Scan for the cell matching the given text and deliver its [x, y] coordinate at center. 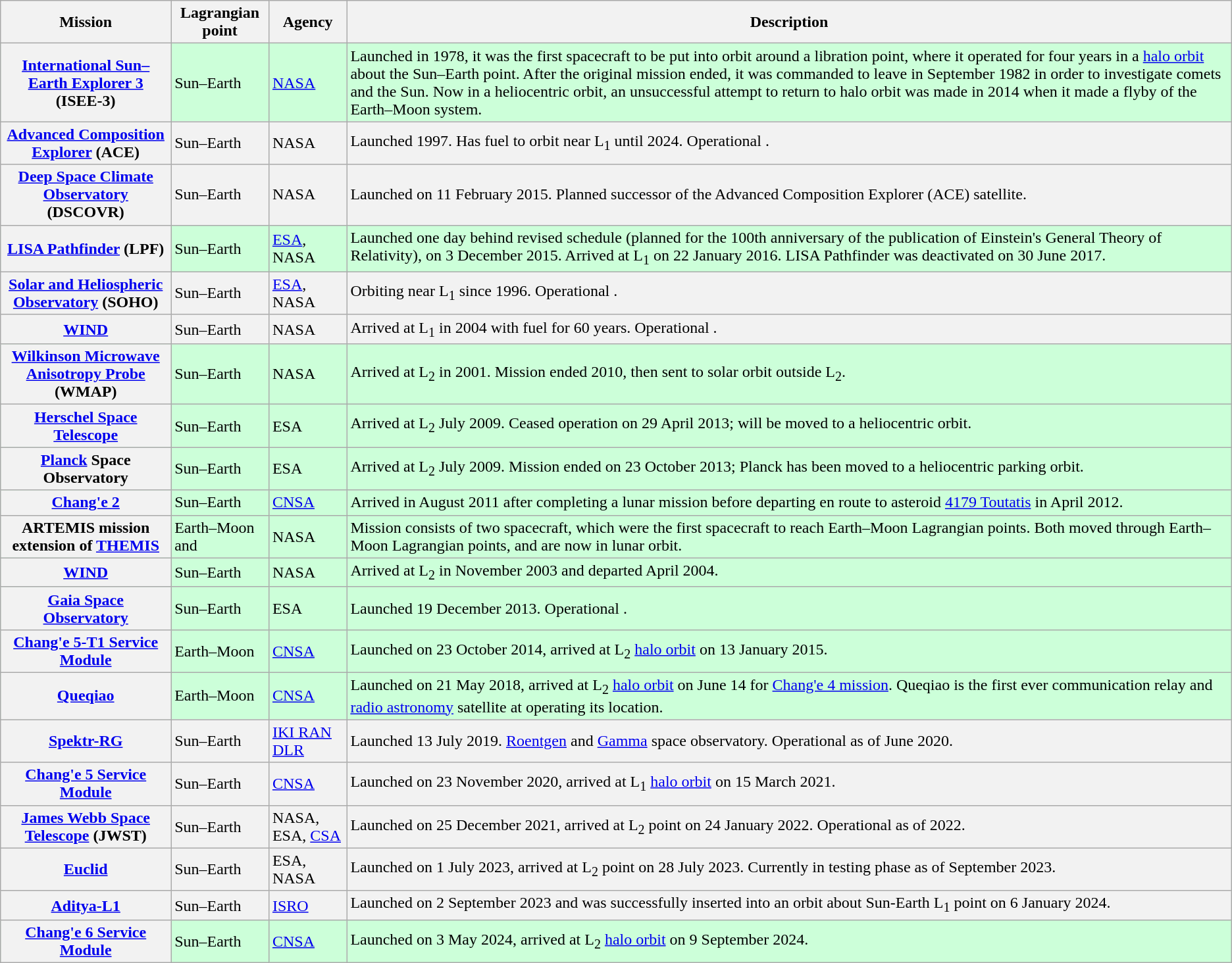
Planck Space Observatory [86, 468]
Launched on 25 December 2021, arrived at L2 point on 24 January 2022. Operational as of 2022. [789, 826]
Spektr-RG [86, 741]
LISA Pathfinder (LPF) [86, 249]
Arrived at L2 July 2009. Mission ended on 23 October 2013; Planck has been moved to a heliocentric parking orbit. [789, 468]
Aditya-L1 [86, 905]
Launched on 11 February 2015. Planned successor of the Advanced Composition Explorer (ACE) satellite. [789, 195]
Arrived at L2 in November 2003 and departed April 2004. [789, 572]
Arrived at L2 July 2009. Ceased operation on 29 April 2013; will be moved to a heliocentric orbit. [789, 426]
Chang'e 5-T1 Service Module [86, 651]
Launched on 23 October 2014, arrived at L2 halo orbit on 13 January 2015. [789, 651]
International Sun–Earth Explorer 3 (ISEE-3) [86, 83]
NASA, ESA, CSA [307, 826]
Gaia Space Observatory [86, 608]
Arrived at L2 in 2001. Mission ended 2010, then sent to solar orbit outside L2. [789, 374]
Deep Space Climate Observatory (DSCOVR) [86, 195]
IKI RANDLR [307, 741]
Launched on 2 September 2023 and was successfully inserted into an orbit about Sun-Earth L1 point on 6 January 2024. [789, 905]
Agency [307, 22]
Mission [86, 22]
Advanced Composition Explorer (ACE) [86, 143]
Chang'e 6 Service Module [86, 941]
Solar and Heliospheric Observatory (SOHO) [86, 293]
James Webb Space Telescope (JWST) [86, 826]
Orbiting near L1 since 1996. Operational . [789, 293]
Queqiao [86, 696]
Arrived in August 2011 after completing a lunar mission before departing en route to asteroid 4179 Toutatis in April 2012. [789, 503]
Description [789, 22]
Launched on 3 May 2024, arrived at L2 halo orbit on 9 September 2024. [789, 941]
Herschel Space Telescope [86, 426]
Earth–Moon and [220, 537]
Launched on 23 November 2020, arrived at L1 halo orbit on 15 March 2021. [789, 784]
Launched on 1 July 2023, arrived at L2 point on 28 July 2023. Currently in testing phase as of September 2023. [789, 870]
Launched 13 July 2019. Roentgen and Gamma space observatory. Operational as of June 2020. [789, 741]
Lagrangian point [220, 22]
Chang'e 5 Service Module [86, 784]
ISRO [307, 905]
Arrived at L1 in 2004 with fuel for 60 years. Operational . [789, 329]
Launched 1997. Has fuel to orbit near L1 until 2024. Operational . [789, 143]
Wilkinson Microwave Anisotropy Probe (WMAP) [86, 374]
Euclid [86, 870]
Launched 19 December 2013. Operational . [789, 608]
Chang'e 2 [86, 503]
ARTEMIS mission extension of THEMIS [86, 537]
